Identify which cell holds the provided text, then report its (X, Y) central coordinate. 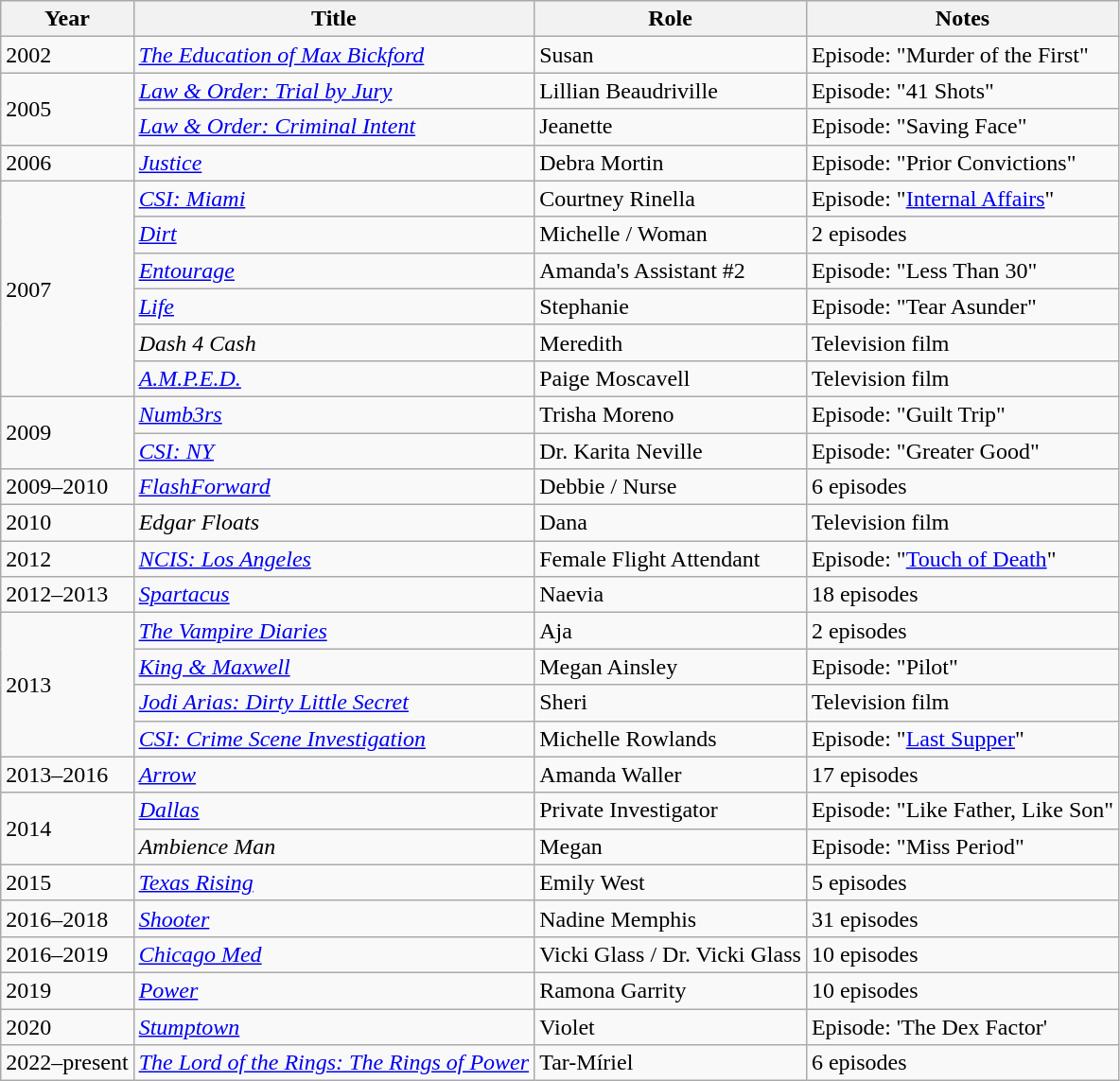
Jeanette (671, 127)
Title (334, 19)
2005 (67, 109)
Episode: "Internal Affairs" (962, 199)
Paige Moscavell (671, 378)
Role (671, 19)
2013–2016 (67, 775)
2014 (67, 828)
Aja (671, 631)
Episode: "41 Shots" (962, 91)
Notes (962, 19)
Numb3rs (334, 414)
Dash 4 Cash (334, 342)
18 episodes (962, 595)
Tar-Míriel (671, 1063)
Episode: "Prior Convictions" (962, 163)
2007 (67, 288)
King & Maxwell (334, 667)
5 episodes (962, 882)
The Lord of the Rings: The Rings of Power (334, 1063)
Episode: "Miss Period" (962, 846)
Nadine Memphis (671, 918)
Chicago Med (334, 954)
Ambience Man (334, 846)
Amanda Waller (671, 775)
Trisha Moreno (671, 414)
Justice (334, 163)
A.M.P.E.D. (334, 378)
Episode: "Guilt Trip" (962, 414)
31 episodes (962, 918)
CSI: NY (334, 451)
Ramona Garrity (671, 990)
Law & Order: Criminal Intent (334, 127)
Power (334, 990)
Episode: "Greater Good" (962, 451)
Arrow (334, 775)
Sheri (671, 703)
2015 (67, 882)
Stumptown (334, 1026)
Susan (671, 55)
2010 (67, 523)
Dana (671, 523)
Female Flight Attendant (671, 559)
Law & Order: Trial by Jury (334, 91)
Episode: "Saving Face" (962, 127)
2020 (67, 1026)
Dallas (334, 811)
2009 (67, 432)
Episode: "Less Than 30" (962, 270)
Debra Mortin (671, 163)
Episode: "Murder of the First" (962, 55)
2006 (67, 163)
Episode: "Like Father, Like Son" (962, 811)
Episode: "Tear Asunder" (962, 306)
Jodi Arias: Dirty Little Secret (334, 703)
Edgar Floats (334, 523)
Entourage (334, 270)
2022–present (67, 1063)
Dr. Karita Neville (671, 451)
2002 (67, 55)
Violet (671, 1026)
Spartacus (334, 595)
Courtney Rinella (671, 199)
2013 (67, 685)
Episode: 'The Dex Factor' (962, 1026)
Texas Rising (334, 882)
2009–2010 (67, 487)
17 episodes (962, 775)
Vicki Glass / Dr. Vicki Glass (671, 954)
Lillian Beaudriville (671, 91)
NCIS: Los Angeles (334, 559)
The Education of Max Bickford (334, 55)
Private Investigator (671, 811)
CSI: Miami (334, 199)
Episode: "Touch of Death" (962, 559)
Meredith (671, 342)
Year (67, 19)
Debbie / Nurse (671, 487)
Shooter (334, 918)
Life (334, 306)
2019 (67, 990)
Stephanie (671, 306)
Michelle Rowlands (671, 739)
2012 (67, 559)
Naevia (671, 595)
The Vampire Diaries (334, 631)
Megan (671, 846)
Megan Ainsley (671, 667)
Michelle / Woman (671, 235)
Episode: "Pilot" (962, 667)
Emily West (671, 882)
Amanda's Assistant #2 (671, 270)
Episode: "Last Supper" (962, 739)
2016–2019 (67, 954)
CSI: Crime Scene Investigation (334, 739)
2012–2013 (67, 595)
FlashForward (334, 487)
Dirt (334, 235)
2016–2018 (67, 918)
